Determine the (x, y) coordinate at the center of the cell enclosing the given text.  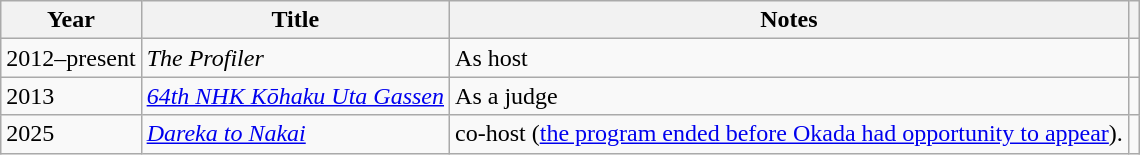
Dareka to Nakai (295, 134)
64th NHK Kōhaku Uta Gassen (295, 96)
Title (295, 20)
2013 (71, 96)
Year (71, 20)
2025 (71, 134)
2012–present (71, 58)
Notes (790, 20)
The Profiler (295, 58)
As host (790, 58)
co-host (the program ended before Okada had opportunity to appear). (790, 134)
As a judge (790, 96)
